Capture the cell that displays the provided text and extract its [x, y] central coordinate. 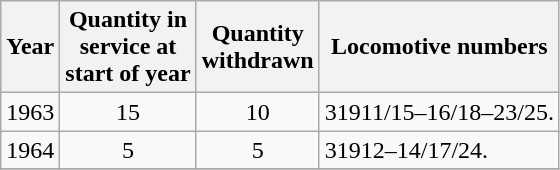
Locomotive numbers [439, 47]
15 [128, 112]
31911/15–16/18–23/25. [439, 112]
10 [258, 112]
Quantity inservice atstart of year [128, 47]
1964 [30, 150]
31912–14/17/24. [439, 150]
Year [30, 47]
Quantitywithdrawn [258, 47]
1963 [30, 112]
